Return [X, Y] of the center of cell containing provided text 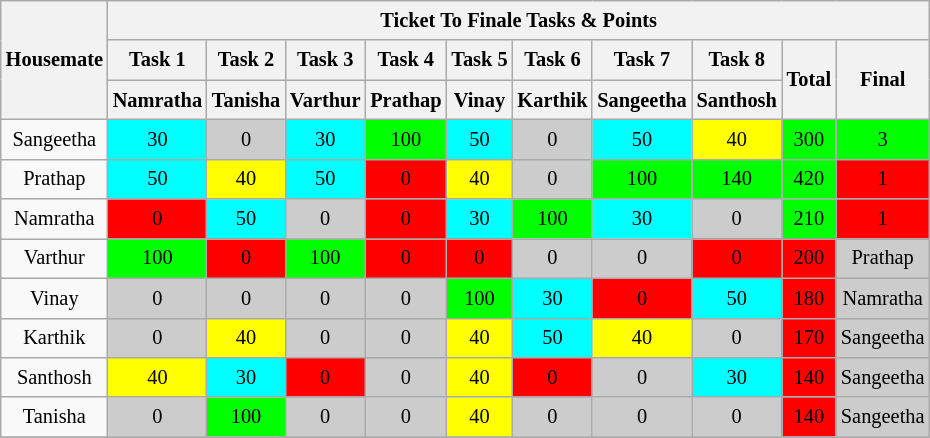
180 [809, 298]
Task 4 [406, 60]
Task 5 [479, 60]
170 [809, 338]
210 [809, 219]
3 [882, 139]
Total [809, 80]
Task 2 [246, 60]
Task 1 [158, 60]
Housemate [54, 60]
200 [809, 258]
Final [882, 80]
Task 3 [325, 60]
Task 8 [737, 60]
Task 7 [642, 60]
420 [809, 179]
300 [809, 139]
Task 6 [553, 60]
Ticket To Finale Tasks & Points [519, 20]
